Pinpoint the cell where the given text exists, returning its [X, Y] midpoint coordinate. 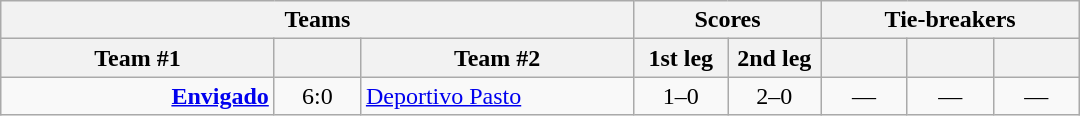
6:0 [317, 96]
Scores [728, 20]
1–0 [681, 96]
Deportivo Pasto [497, 96]
1st leg [681, 58]
2–0 [775, 96]
Tie-breakers [950, 20]
Teams [318, 20]
2nd leg [775, 58]
Envigado [138, 96]
Team #1 [138, 58]
Team #2 [497, 58]
